Locate the cell with the specified text and output its [X, Y] center coordinate. 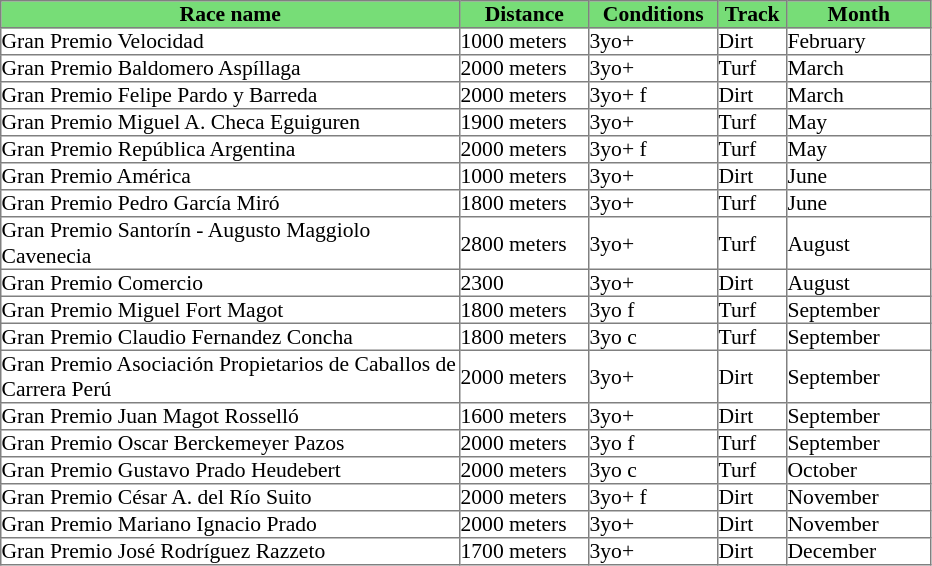
Gran Premio Velocidad [230, 42]
Race name [230, 14]
Gran Premio Claudio Fernandez Concha [230, 336]
Month [859, 14]
Gran Premio Oscar Berckemeyer Pazos [230, 444]
Gran Premio César A. del Río Suito [230, 498]
Gran Premio Miguel A. Checa Eguiguren [230, 122]
Gran Premio Felipe Pardo y Barreda [230, 96]
Gran Premio Comercio [230, 282]
Gran Premio República Argentina [230, 150]
Gran Premio Gustavo Prado Heudebert [230, 470]
December [859, 552]
Gran Premio América [230, 176]
Track [752, 14]
Gran Premio Miguel Fort Magot [230, 310]
2300 [524, 282]
1600 meters [524, 416]
1700 meters [524, 552]
Gran Premio Asociación Propietarios de Caballos de Carrera Perú [230, 376]
2800 meters [524, 243]
Conditions [654, 14]
Distance [524, 14]
Gran Premio Santorín - Augusto Maggiolo Cavenecia [230, 243]
Gran Premio Juan Magot Rosselló [230, 416]
Gran Premio José Rodríguez Razzeto [230, 552]
October [859, 470]
1900 meters [524, 122]
Gran Premio Pedro García Miró [230, 204]
February [859, 42]
Gran Premio Baldomero Aspíllaga [230, 68]
Gran Premio Mariano Ignacio Prado [230, 524]
